Scan for the cell matching the given text and deliver its (X, Y) coordinate at center. 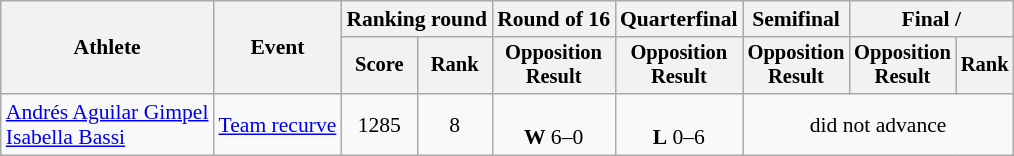
Score (379, 66)
8 (454, 124)
Event (278, 48)
Round of 16 (554, 19)
W 6–0 (554, 124)
Team recurve (278, 124)
L 0–6 (679, 124)
Athlete (108, 48)
Andrés Aguilar GimpelIsabella Bassi (108, 124)
Quarterfinal (679, 19)
Ranking round (416, 19)
1285 (379, 124)
did not advance (878, 124)
Semifinal (796, 19)
Final / (931, 19)
